Extract the [x, y] coordinate from the center of the cell holding the provided text.  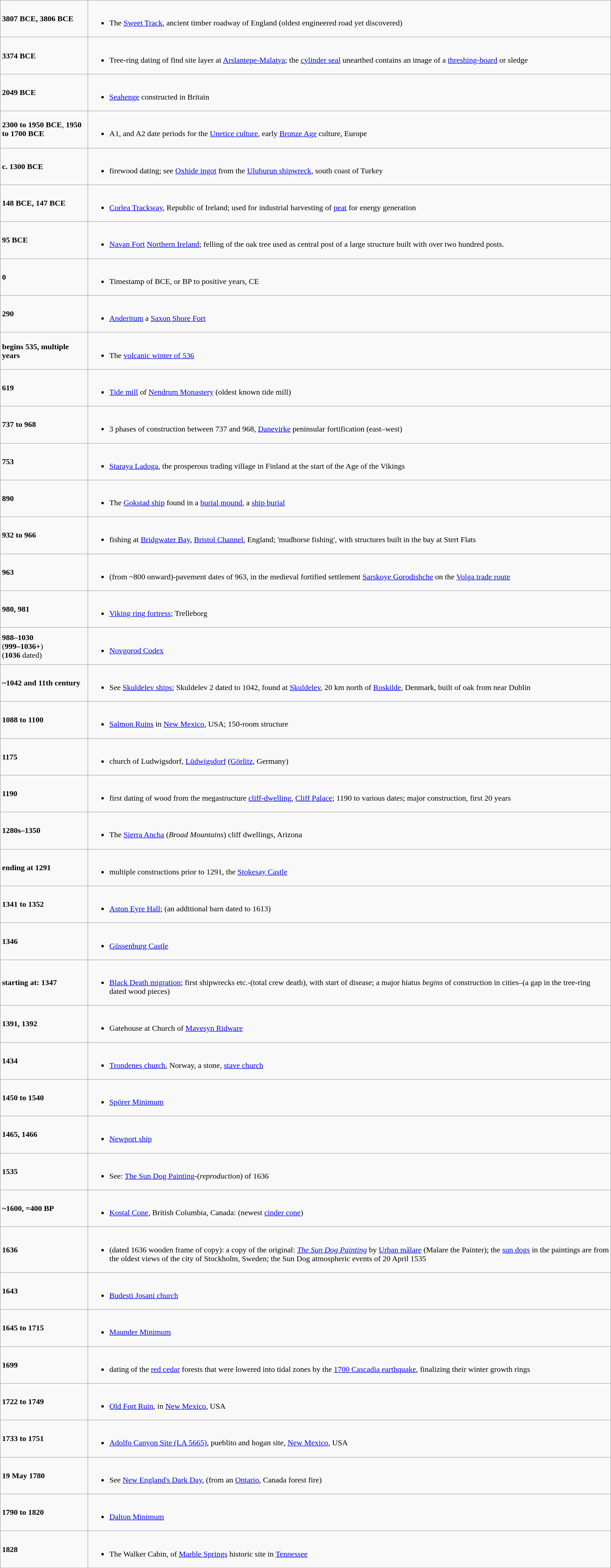
The Walker Cabin, of Marble Springs historic site in Tennessee [350, 1549]
The Sierra Ancha (Broad Mountains) cliff dwellings, Arizona [350, 830]
Budesti Josani church [350, 1291]
1722 to 1749 [44, 1402]
Old Fort Ruin, in New Mexico, USA [350, 1402]
Trondenes church, Norway, a stone, stave church [350, 1061]
148 BCE, 147 BCE [44, 203]
Anderitum a Saxon Shore Fort [350, 314]
~1600, =400 BP [44, 1208]
A1, and A2 date periods for the Unetice culture, early Bronze Age culture, Europe [350, 129]
1828 [44, 1549]
c. 1300 BCE [44, 166]
737 to 968 [44, 424]
19 May 1780 [44, 1475]
2300 to 1950 BCE, 1950 to 1700 BCE [44, 129]
290 [44, 314]
Salmon Ruins in New Mexico, USA; 150-room structure [350, 720]
Tide mill of Nendrum Monastery (oldest known tide mill) [350, 388]
1699 [44, 1365]
first dating of wood from the megastructure cliff-dwelling, Cliff Palace; 1190 to various dates; major construction, first 20 years [350, 794]
Maunder Minimum [350, 1328]
fishing at Bridgwater Bay, Bristol Channel, England; 'mudhorse fishing', with structures built in the bay at Stert Flats [350, 535]
church of Ludwigsdorf, Lüdwigsdorf (Görlitz, Germany) [350, 757]
(from ~800 onward)-pavement dates of 963, in the medieval fortified settlement Sarskoye Gorodishche on the Volga trade route [350, 572]
dating of the red cedar forests that were lowered into tidal zones by the 1700 Cascadia earthquake, finalizing their winter growth rings [350, 1365]
Newport ship [350, 1135]
1088 to 1100 [44, 720]
begins 535, multiple years [44, 351]
The volcanic winter of 536 [350, 351]
1733 to 1751 [44, 1439]
Gatehouse at Church of Mavesyn Ridware [350, 1024]
See Skuldelev ships; Skuldelev 2 dated to 1042, found at Skuldelev, 20 km north of Roskilde, Denmark, built of oak from near Dublin [350, 683]
Navan Fort Northern Ireland; felling of the oak tree used as central post of a large structure built with over two hundred posts. [350, 240]
1636 [44, 1250]
Seahenge constructed in Britain [350, 93]
1280s–1350 [44, 830]
1190 [44, 794]
0 [44, 277]
1175 [44, 757]
1790 to 1820 [44, 1513]
starting at: 1347 [44, 982]
firewood dating; see Oxhide ingot from the Uluburun shipwreck, south coast of Turkey [350, 166]
1645 to 1715 [44, 1328]
619 [44, 388]
2049 BCE [44, 93]
Güssenburg Castle [350, 941]
1535 [44, 1172]
963 [44, 572]
See: The Sun Dog Painting-(reproduction) of 1636 [350, 1172]
980, 981 [44, 609]
Corlea Trackway, Republic of Ireland; used for industrial harvesting of peat for energy generation [350, 203]
1346 [44, 941]
95 BCE [44, 240]
988–1030(999–1036+)(1036 dated) [44, 646]
Novgorod Codex [350, 646]
Kostal Cone, British Columbia, Canada: (newest cinder cone) [350, 1208]
753 [44, 462]
Timestamp of BCE, or BP to positive years, CE [350, 277]
Adolfo Canyon Site (LA 5665), pueblito and hogan site, New Mexico, USA [350, 1439]
Dalton Minimum [350, 1513]
1391, 1392 [44, 1024]
1450 to 1540 [44, 1098]
1465, 1466 [44, 1135]
3 phases of construction between 737 and 968, Danevirke peninsular fortification (east–west) [350, 424]
See New England's Dark Day, (from an Ontario, Canada forest fire) [350, 1475]
multiple constructions prior to 1291, the Stokesay Castle [350, 868]
ending at 1291 [44, 868]
Aston Eyre Hall; (an additional barn dated to 1613) [350, 904]
1643 [44, 1291]
Staraya Ladoga, the prosperous trading village in Finland at the start of the Age of the Vikings [350, 462]
The Sweet Track, ancient timber roadway of England (oldest engineered road yet discovered) [350, 19]
1434 [44, 1061]
890 [44, 499]
3374 BCE [44, 55]
~1042 and 11th century [44, 683]
1341 to 1352 [44, 904]
Spörer Minimum [350, 1098]
Viking ring fortress; Trelleborg [350, 609]
Tree-ring dating of find site layer at Arslantepe-Malatya; the cylinder seal unearthed contains an image of a threshing-board or sledge [350, 55]
The Gokstad ship found in a burial mound, a ship burial [350, 499]
932 to 966 [44, 535]
3807 BCE, 3806 BCE [44, 19]
